Find where the given text appears and provide that cell's center as [X, Y] coordinate. 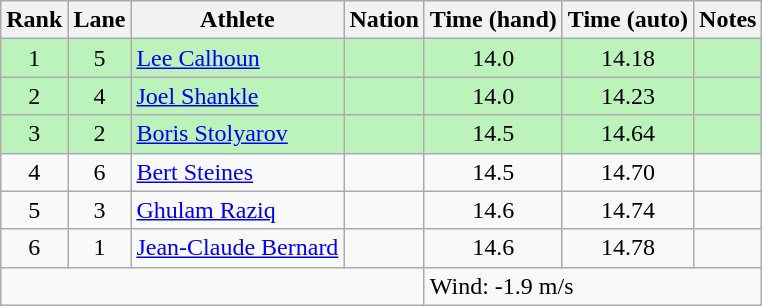
14.70 [628, 172]
Ghulam Raziq [238, 210]
14.23 [628, 96]
Boris Stolyarov [238, 134]
Rank [34, 20]
Wind: -1.9 m/s [593, 286]
Notes [728, 20]
14.18 [628, 58]
Lane [100, 20]
Lee Calhoun [238, 58]
14.64 [628, 134]
14.74 [628, 210]
Time (auto) [628, 20]
Joel Shankle [238, 96]
14.78 [628, 248]
Time (hand) [493, 20]
Jean-Claude Bernard [238, 248]
Athlete [238, 20]
Bert Steines [238, 172]
Nation [384, 20]
